Pinpoint the cell where the given text exists, returning its (X, Y) midpoint coordinate. 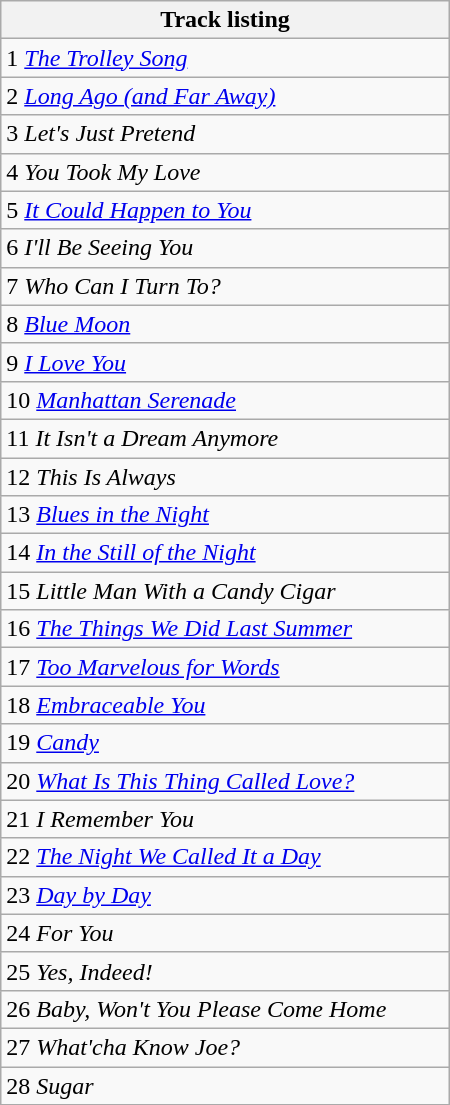
1 The Trolley Song (225, 58)
5 It Could Happen to You (225, 210)
7 Who Can I Turn To? (225, 286)
25 Yes, Indeed! (225, 971)
15 Little Man With a Candy Cigar (225, 591)
9 I Love You (225, 362)
21 I Remember You (225, 819)
8 Blue Moon (225, 324)
19 Candy (225, 743)
3 Let's Just Pretend (225, 134)
28 Sugar (225, 1085)
10 Manhattan Serenade (225, 400)
22 The Night We Called It a Day (225, 857)
23 Day by Day (225, 895)
12 This Is Always (225, 477)
20 What Is This Thing Called Love? (225, 781)
6 I'll Be Seeing You (225, 248)
17 Too Marvelous for Words (225, 667)
4 You Took My Love (225, 172)
16 The Things We Did Last Summer (225, 629)
Track listing (225, 20)
11 It Isn't a Dream Anymore (225, 438)
2 Long Ago (and Far Away) (225, 96)
14 In the Still of the Night (225, 553)
24 For You (225, 933)
18 Embraceable You (225, 705)
13 Blues in the Night (225, 515)
26 Baby, Won't You Please Come Home (225, 1009)
27 What'cha Know Joe? (225, 1047)
